Find where the given text appears and provide that cell's center as (X, Y) coordinate. 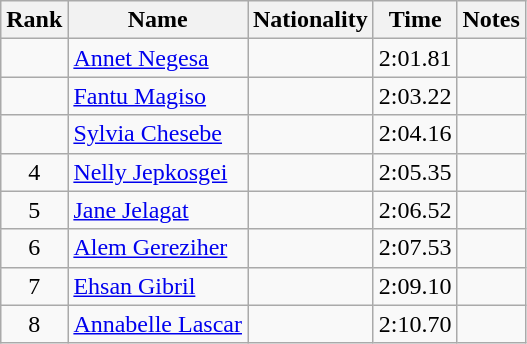
Time (415, 20)
Annabelle Lascar (158, 324)
2:05.35 (415, 172)
2:04.16 (415, 134)
Jane Jelagat (158, 210)
8 (34, 324)
7 (34, 286)
Fantu Magiso (158, 96)
Rank (34, 20)
Notes (491, 20)
Sylvia Chesebe (158, 134)
2:06.52 (415, 210)
2:10.70 (415, 324)
6 (34, 248)
Nationality (311, 20)
2:07.53 (415, 248)
Ehsan Gibril (158, 286)
5 (34, 210)
Alem Gereziher (158, 248)
2:09.10 (415, 286)
4 (34, 172)
2:01.81 (415, 58)
Nelly Jepkosgei (158, 172)
Annet Negesa (158, 58)
Name (158, 20)
2:03.22 (415, 96)
